For the text-containing cell, return its midpoint in [X, Y] coordinate format. 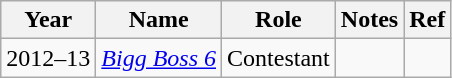
Bigg Boss 6 [159, 58]
Notes [369, 20]
Role [279, 20]
2012–13 [48, 58]
Ref [428, 20]
Year [48, 20]
Name [159, 20]
Contestant [279, 58]
